Find where the given text appears and provide that cell's center as (X, Y) coordinate. 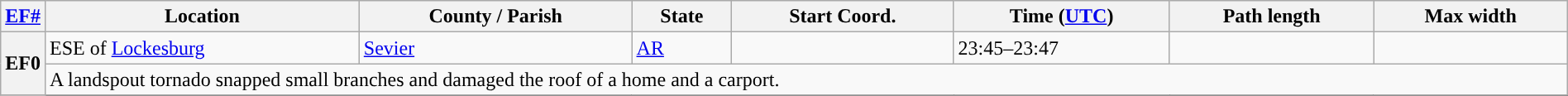
Time (UTC) (1062, 17)
Location (202, 17)
Max width (1470, 17)
Start Coord. (843, 17)
EF0 (23, 64)
EF# (23, 17)
AR (681, 48)
Sevier (495, 48)
County / Parish (495, 17)
Path length (1272, 17)
State (681, 17)
A landspout tornado snapped small branches and damaged the roof of a home and a carport. (806, 79)
23:45–23:47 (1062, 48)
ESE of Lockesburg (202, 48)
